Scan for the cell matching the given text and deliver its (X, Y) coordinate at center. 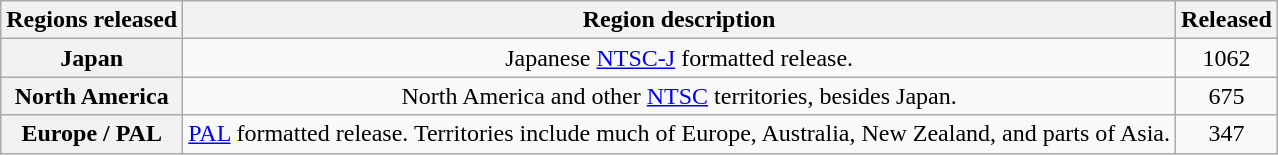
Regions released (92, 20)
1062 (1227, 58)
347 (1227, 134)
Japanese NTSC-J formatted release. (680, 58)
Released (1227, 20)
Europe / PAL (92, 134)
675 (1227, 96)
North America and other NTSC territories, besides Japan. (680, 96)
North America (92, 96)
Japan (92, 58)
PAL formatted release. Territories include much of Europe, Australia, New Zealand, and parts of Asia. (680, 134)
Region description (680, 20)
